Scan for the cell matching the given text and deliver its (X, Y) coordinate at center. 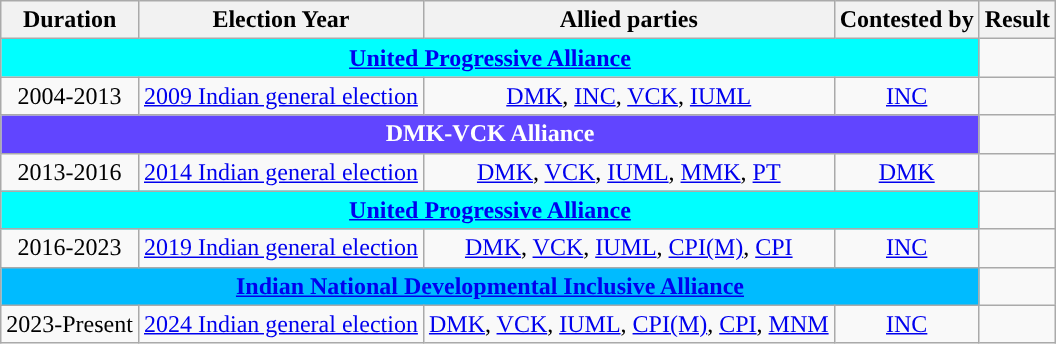
DMK, INC, VCK, IUML (628, 96)
2013-2016 (70, 172)
DMK, VCK, IUML, CPI(M), CPI (628, 248)
2023-Present (70, 324)
2016-2023 (70, 248)
Contested by (906, 20)
2014 Indian general election (280, 172)
Allied parties (628, 20)
2009 Indian general election (280, 96)
2024 Indian general election (280, 324)
DMK (906, 172)
Result (1017, 20)
DMK, VCK, IUML, CPI(M), CPI, MNM (628, 324)
DMK, VCK, IUML, MMK, PT (628, 172)
Duration (70, 20)
2004-2013 (70, 96)
Election Year (280, 20)
Indian National Developmental Inclusive Alliance (490, 286)
DMK-VCK Alliance (490, 134)
2019 Indian general election (280, 248)
